Locate the cell with the specified text and output its (X, Y) center coordinate. 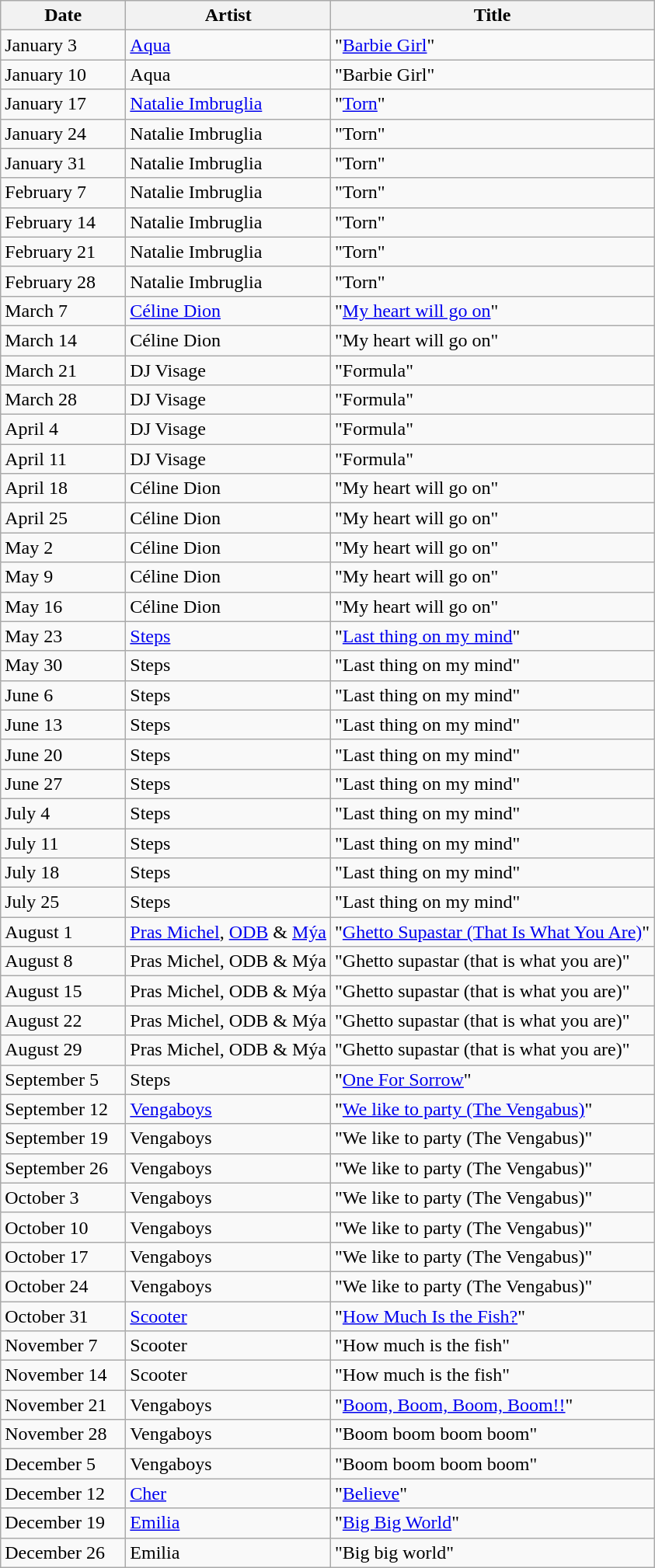
January 17 (64, 104)
"Boom, Boom, Boom, Boom!!" (493, 1405)
April 18 (64, 488)
August 8 (64, 961)
August 1 (64, 932)
July 11 (64, 843)
March 28 (64, 400)
July 18 (64, 873)
September 19 (64, 1139)
Cher (228, 1493)
Title (493, 16)
February 7 (64, 193)
October 3 (64, 1198)
April 4 (64, 429)
"One For Sorrow" (493, 1080)
October 17 (64, 1257)
April 11 (64, 459)
March 14 (64, 340)
May 2 (64, 548)
March 21 (64, 370)
"How Much Is the Fish?" (493, 1316)
September 12 (64, 1109)
February 28 (64, 281)
December 5 (64, 1464)
January 3 (64, 45)
"Believe" (493, 1493)
August 15 (64, 991)
September 26 (64, 1168)
June 20 (64, 754)
Date (64, 16)
December 12 (64, 1493)
October 31 (64, 1316)
December 26 (64, 1552)
May 23 (64, 636)
May 30 (64, 666)
January 24 (64, 134)
January 31 (64, 163)
"Big Big World" (493, 1523)
July 25 (64, 902)
Artist (228, 16)
October 24 (64, 1286)
February 14 (64, 222)
February 21 (64, 252)
December 19 (64, 1523)
November 14 (64, 1375)
July 4 (64, 813)
January 10 (64, 75)
November 7 (64, 1346)
June 6 (64, 695)
September 5 (64, 1080)
"Big big world" (493, 1552)
May 9 (64, 577)
May 16 (64, 607)
April 25 (64, 518)
"Ghetto Supastar (That Is What You Are)" (493, 932)
August 29 (64, 1050)
March 7 (64, 311)
June 27 (64, 784)
November 21 (64, 1405)
November 28 (64, 1434)
June 13 (64, 725)
August 22 (64, 1020)
October 10 (64, 1227)
